Detect which cell encompasses the target text, then output its (x, y) center coordinate. 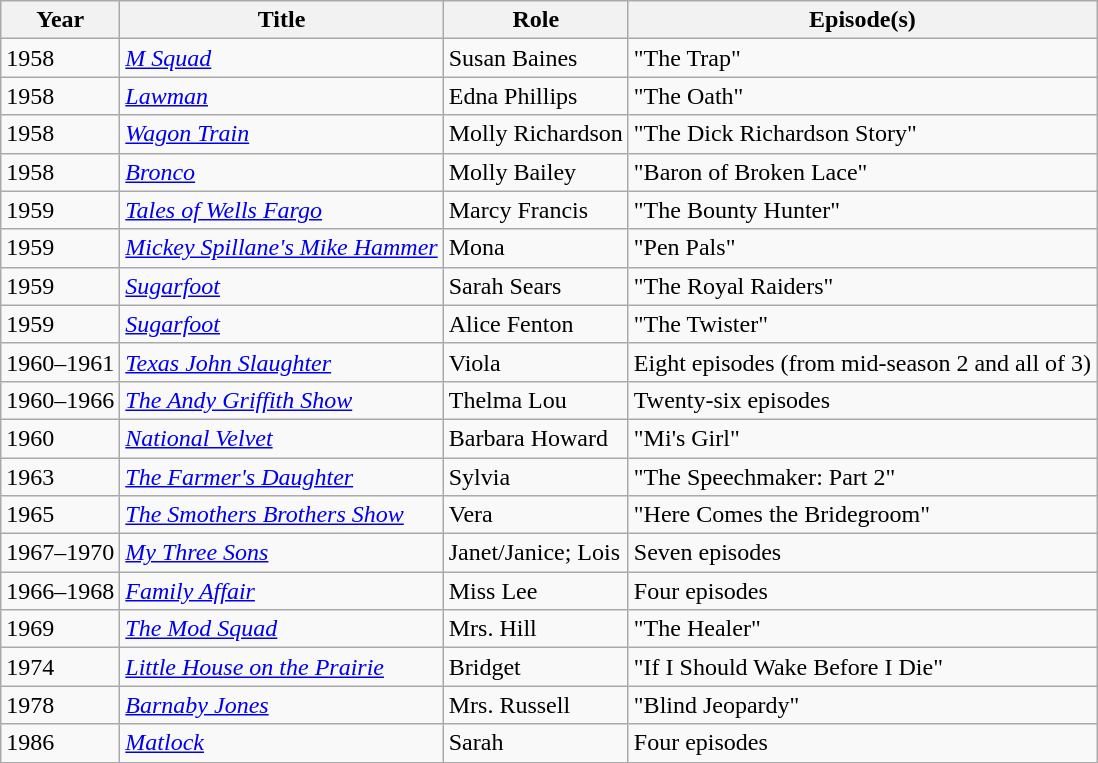
"The Bounty Hunter" (862, 210)
Mona (536, 248)
Janet/Janice; Lois (536, 553)
"The Oath" (862, 96)
1966–1968 (60, 591)
Bridget (536, 667)
"If I Should Wake Before I Die" (862, 667)
1967–1970 (60, 553)
1969 (60, 629)
1978 (60, 705)
Episode(s) (862, 20)
Mrs. Russell (536, 705)
1986 (60, 743)
1965 (60, 515)
Bronco (282, 172)
The Andy Griffith Show (282, 400)
Eight episodes (from mid-season 2 and all of 3) (862, 362)
The Smothers Brothers Show (282, 515)
Viola (536, 362)
Texas John Slaughter (282, 362)
Susan Baines (536, 58)
Marcy Francis (536, 210)
"Baron of Broken Lace" (862, 172)
Molly Bailey (536, 172)
Tales of Wells Fargo (282, 210)
The Mod Squad (282, 629)
Miss Lee (536, 591)
Molly Richardson (536, 134)
"The Royal Raiders" (862, 286)
1974 (60, 667)
Wagon Train (282, 134)
Sarah Sears (536, 286)
Vera (536, 515)
"The Trap" (862, 58)
Alice Fenton (536, 324)
Sylvia (536, 477)
1960 (60, 438)
Edna Phillips (536, 96)
1960–1966 (60, 400)
Mrs. Hill (536, 629)
Barbara Howard (536, 438)
M Squad (282, 58)
"Here Comes the Bridegroom" (862, 515)
Role (536, 20)
"The Twister" (862, 324)
Little House on the Prairie (282, 667)
Year (60, 20)
Family Affair (282, 591)
My Three Sons (282, 553)
Mickey Spillane's Mike Hammer (282, 248)
"Blind Jeopardy" (862, 705)
Title (282, 20)
The Farmer's Daughter (282, 477)
National Velvet (282, 438)
"The Speechmaker: Part 2" (862, 477)
1960–1961 (60, 362)
"The Dick Richardson Story" (862, 134)
Sarah (536, 743)
Thelma Lou (536, 400)
"Pen Pals" (862, 248)
Twenty-six episodes (862, 400)
"The Healer" (862, 629)
Matlock (282, 743)
Seven episodes (862, 553)
Lawman (282, 96)
"Mi's Girl" (862, 438)
1963 (60, 477)
Barnaby Jones (282, 705)
